Return the [x, y] coordinate for the center point of the cell that contains the specified text.  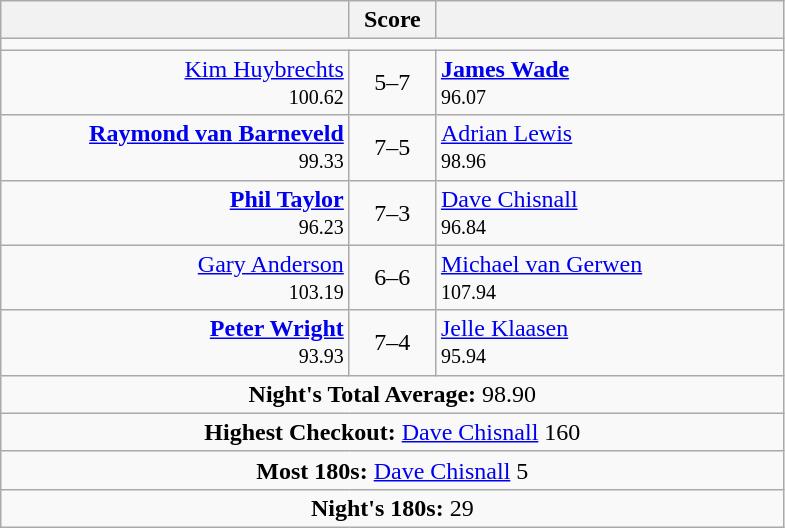
James Wade 96.07 [610, 82]
Dave Chisnall96.84 [610, 212]
Most 180s: Dave Chisnall 5 [392, 470]
6–6 [392, 278]
Score [392, 20]
Kim Huybrechts 100.62 [176, 82]
7–5 [392, 148]
Raymond van Barneveld 99.33 [176, 148]
5–7 [392, 82]
Michael van Gerwen 107.94 [610, 278]
Gary Anderson 103.19 [176, 278]
Phil Taylor 96.23 [176, 212]
7–4 [392, 342]
Night's 180s: 29 [392, 508]
Adrian Lewis 98.96 [610, 148]
Highest Checkout: Dave Chisnall 160 [392, 432]
7–3 [392, 212]
Night's Total Average: 98.90 [392, 394]
Peter Wright 93.93 [176, 342]
Jelle Klaasen 95.94 [610, 342]
